Scan for the cell matching the given text and deliver its (x, y) coordinate at center. 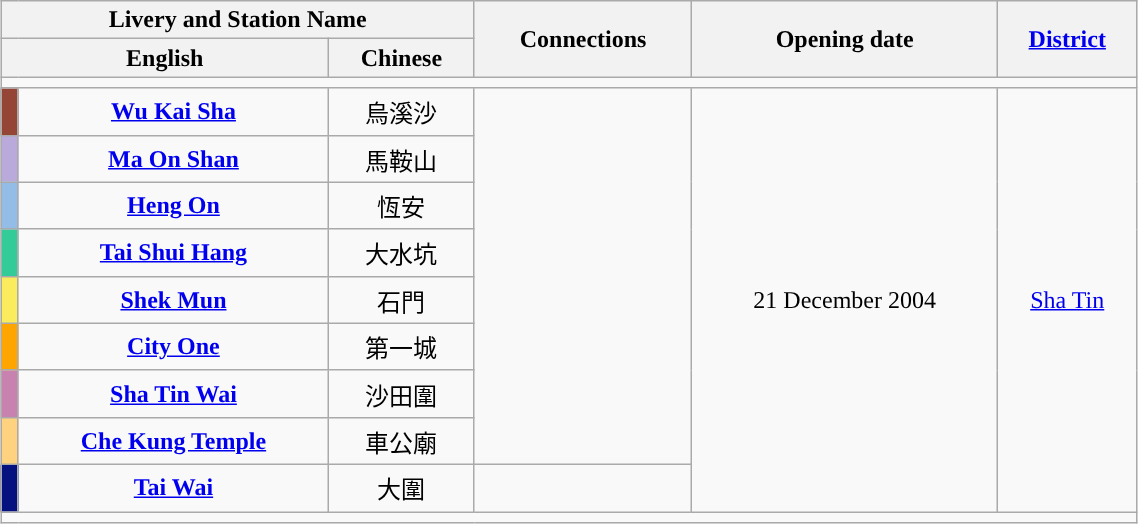
Tai Shui Hang (173, 252)
Connections (582, 39)
Livery and Station Name (238, 20)
Sha Tin Wai (173, 394)
第一城 (402, 346)
車公廟 (402, 440)
Chinese (402, 58)
烏溪沙 (402, 112)
Ma On Shan (173, 158)
Tai Wai (173, 488)
大水坑 (402, 252)
恆安 (402, 206)
沙田圍 (402, 394)
City One (173, 346)
Shek Mun (173, 300)
Che Kung Temple (173, 440)
Sha Tin (1068, 300)
Wu Kai Sha (173, 112)
21 December 2004 (845, 300)
馬鞍山 (402, 158)
Heng On (173, 206)
Opening date (845, 39)
大圍 (402, 488)
石門 (402, 300)
English (165, 58)
District (1068, 39)
